Find where the given text appears and provide that cell's center as [x, y] coordinate. 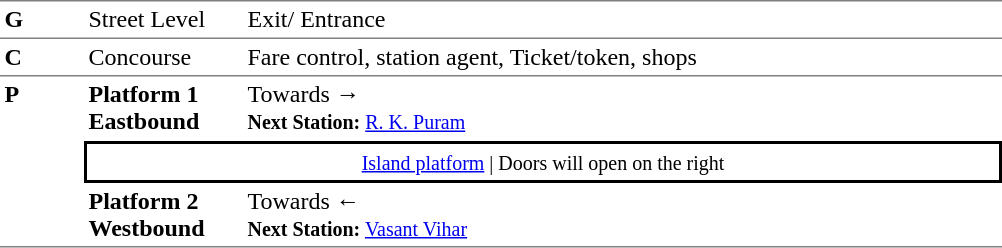
Platform 1Eastbound [164, 108]
Towards → Next Station: R. K. Puram [622, 108]
Fare control, station agent, Ticket/token, shops [622, 58]
C [42, 58]
Exit/ Entrance [622, 20]
Street Level [164, 20]
G [42, 20]
P [42, 162]
Island platform | Doors will open on the right [543, 162]
Platform 2Westbound [164, 215]
Towards ← Next Station: Vasant Vihar [622, 215]
Concourse [164, 58]
